Identify which cell holds the provided text, then report its (X, Y) central coordinate. 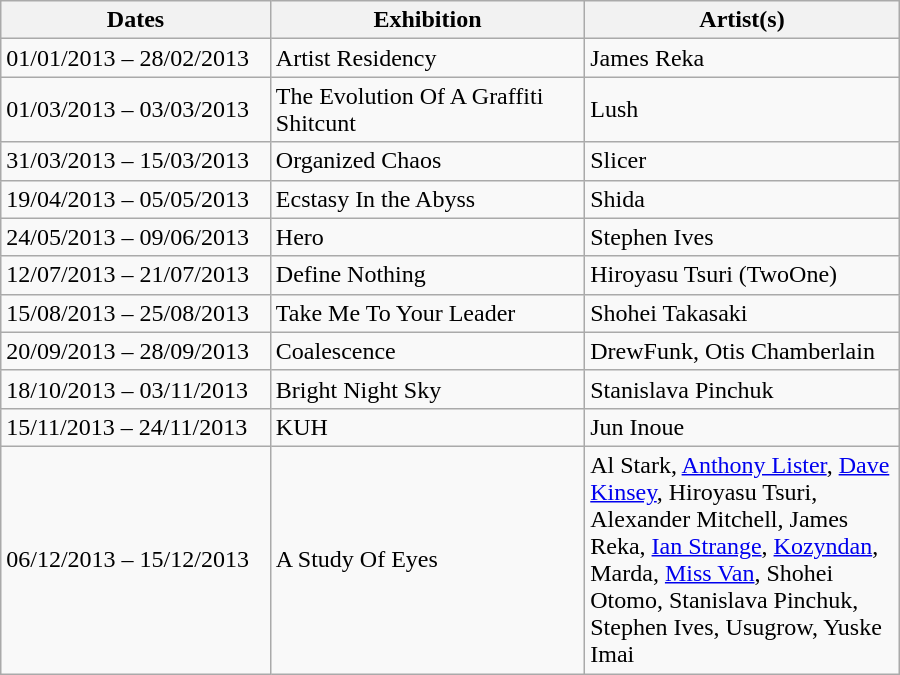
The Evolution Of A Graffiti Shitcunt (427, 110)
Ecstasy In the Abyss (427, 199)
Define Nothing (427, 275)
15/08/2013 – 25/08/2013 (136, 313)
01/03/2013 – 03/03/2013 (136, 110)
24/05/2013 – 09/06/2013 (136, 237)
15/11/2013 – 24/11/2013 (136, 427)
Bright Night Sky (427, 389)
Artist Residency (427, 58)
Hiroyasu Tsuri (TwoOne) (742, 275)
Slicer (742, 161)
Hero (427, 237)
20/09/2013 – 28/09/2013 (136, 351)
Organized Chaos (427, 161)
Artist(s) (742, 20)
Exhibition (427, 20)
A Study Of Eyes (427, 560)
Take Me To Your Leader (427, 313)
Stephen Ives (742, 237)
31/03/2013 – 15/03/2013 (136, 161)
06/12/2013 – 15/12/2013 (136, 560)
12/07/2013 – 21/07/2013 (136, 275)
Coalescence (427, 351)
Stanislava Pinchuk (742, 389)
Shida (742, 199)
Jun Inoue (742, 427)
01/01/2013 – 28/02/2013 (136, 58)
18/10/2013 – 03/11/2013 (136, 389)
19/04/2013 – 05/05/2013 (136, 199)
Dates (136, 20)
Lush (742, 110)
James Reka (742, 58)
Shohei Takasaki (742, 313)
KUH (427, 427)
DrewFunk, Otis Chamberlain (742, 351)
